For the text-containing cell, return its midpoint in [x, y] coordinate format. 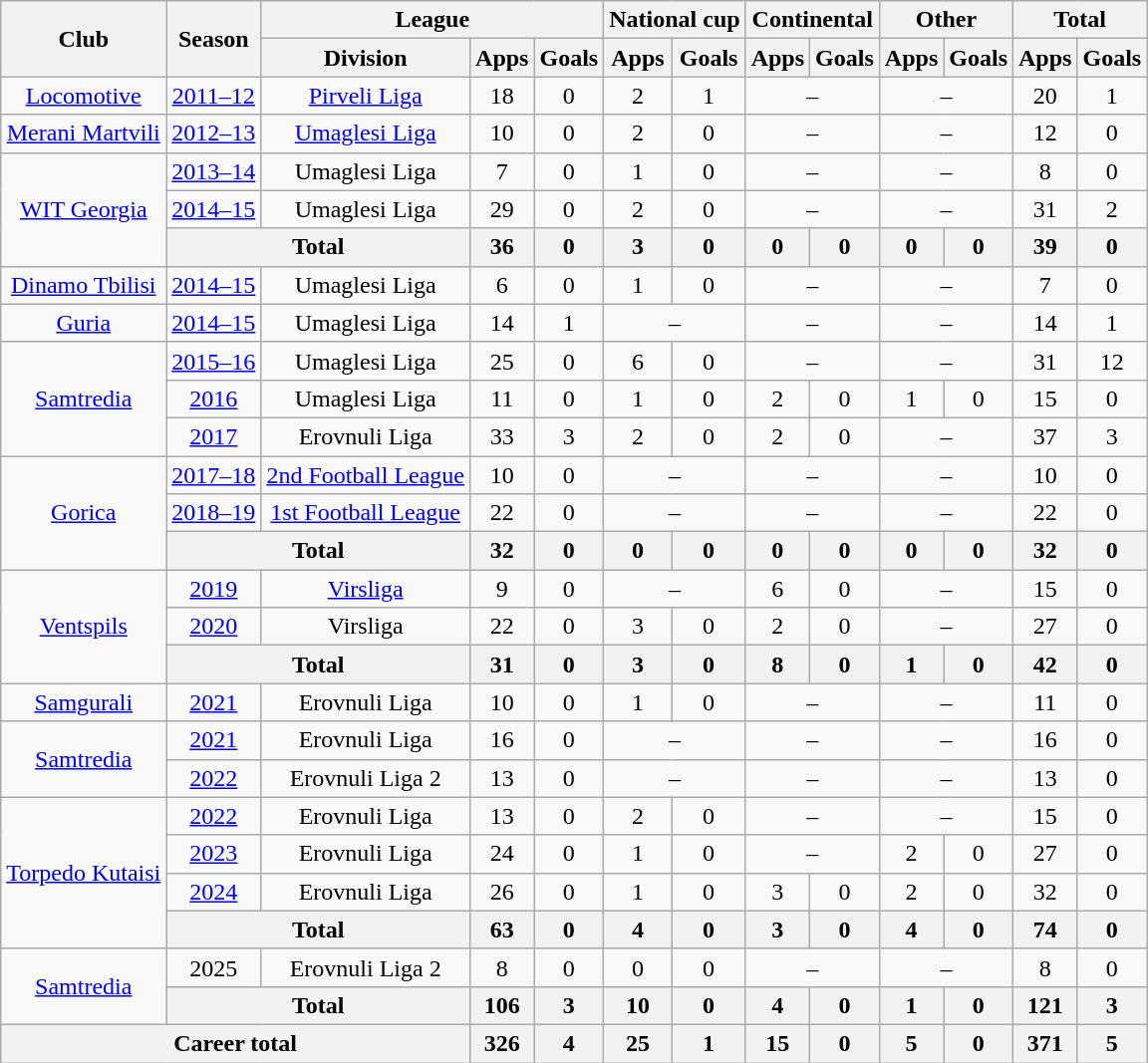
33 [502, 436]
Pirveli Liga [366, 96]
Season [213, 39]
2016 [213, 399]
League [432, 20]
2018–19 [213, 513]
2019 [213, 589]
74 [1045, 930]
42 [1045, 664]
2nd Football League [366, 475]
20 [1045, 96]
371 [1045, 1043]
121 [1045, 1005]
2024 [213, 892]
36 [502, 247]
2011–12 [213, 96]
Torpedo Kutaisi [84, 873]
Ventspils [84, 627]
Locomotive [84, 96]
Club [84, 39]
WIT Georgia [84, 209]
2023 [213, 854]
Dinamo Tbilisi [84, 285]
106 [502, 1005]
Career total [235, 1043]
2017–18 [213, 475]
Guria [84, 323]
Gorica [84, 513]
Division [366, 58]
18 [502, 96]
63 [502, 930]
2012–13 [213, 133]
2020 [213, 627]
Merani Martvili [84, 133]
National cup [675, 20]
2015–16 [213, 361]
2017 [213, 436]
Samgurali [84, 702]
37 [1045, 436]
29 [502, 209]
1st Football League [366, 513]
26 [502, 892]
2013–14 [213, 171]
326 [502, 1043]
2025 [213, 967]
Continental [812, 20]
9 [502, 589]
Other [946, 20]
24 [502, 854]
39 [1045, 247]
